Pinpoint the cell where the given text exists, returning its (x, y) midpoint coordinate. 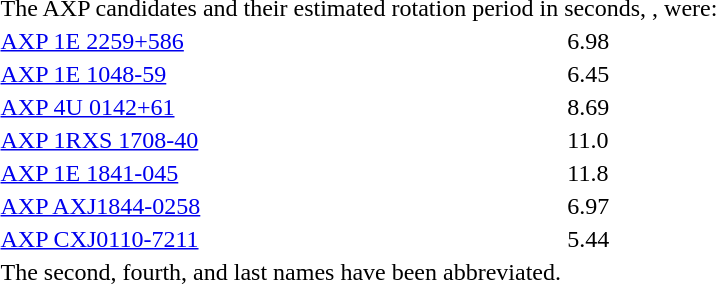
8.69 (628, 107)
11.0 (628, 140)
11.8 (628, 173)
5.44 (628, 239)
6.45 (628, 74)
6.97 (628, 206)
6.98 (628, 41)
